Determine the [x, y] coordinate at the center of the cell enclosing the given text.  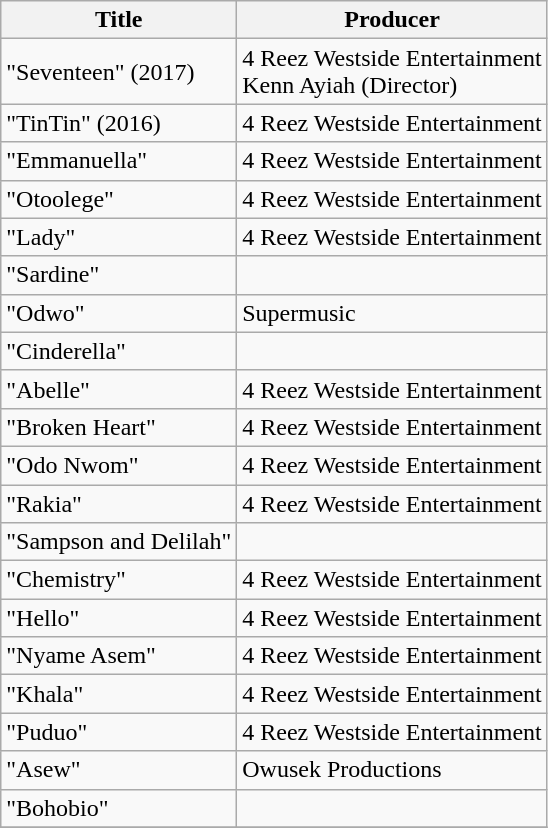
"Odo Nwom" [119, 465]
"Asew" [119, 770]
"Odwo" [119, 313]
Supermusic [392, 313]
"Hello" [119, 618]
"Cinderella" [119, 351]
Producer [392, 20]
"Abelle" [119, 389]
"Chemistry" [119, 580]
"Broken Heart" [119, 427]
"Bohobio" [119, 808]
"Otoolege" [119, 199]
"Nyame Asem" [119, 656]
"TinTin" (2016) [119, 123]
"Rakia" [119, 503]
"Emmanuella" [119, 161]
"Puduo" [119, 732]
"Sardine" [119, 275]
"Lady" [119, 237]
"Sampson and Delilah" [119, 542]
4 Reez Westside EntertainmentKenn Ayiah (Director) [392, 72]
"Seventeen" (2017) [119, 72]
"Khala" [119, 694]
Title [119, 20]
Owusek Productions [392, 770]
